Return the [x, y] coordinate for the center point of the cell that contains the specified text.  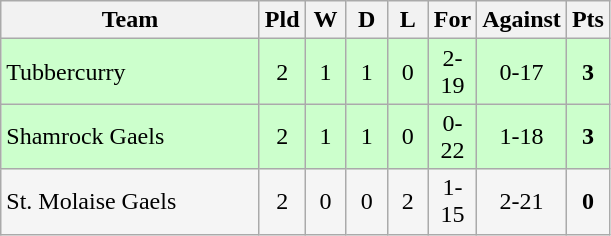
Pld [282, 20]
1-18 [522, 136]
D [366, 20]
1-15 [452, 202]
2-19 [452, 72]
Tubbercurry [130, 72]
0-22 [452, 136]
Team [130, 20]
L [408, 20]
0-17 [522, 72]
St. Molaise Gaels [130, 202]
W [326, 20]
Against [522, 20]
Pts [588, 20]
2-21 [522, 202]
For [452, 20]
Shamrock Gaels [130, 136]
